Output the [X, Y] coordinate of the center of the cell containing the given text.  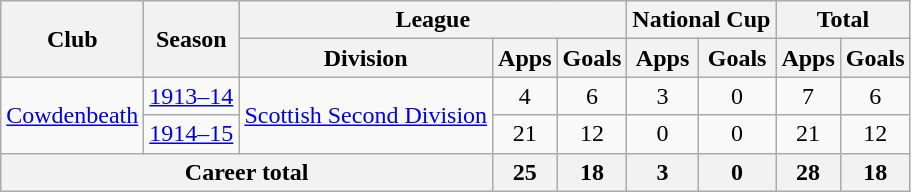
National Cup [702, 20]
4 [525, 96]
25 [525, 172]
League [433, 20]
Scottish Second Division [366, 115]
Club [72, 39]
Career total [247, 172]
1913–14 [192, 96]
Total [843, 20]
Season [192, 39]
1914–15 [192, 134]
7 [808, 96]
Division [366, 58]
28 [808, 172]
Cowdenbeath [72, 115]
